Capture the cell that displays the provided text and extract its [X, Y] central coordinate. 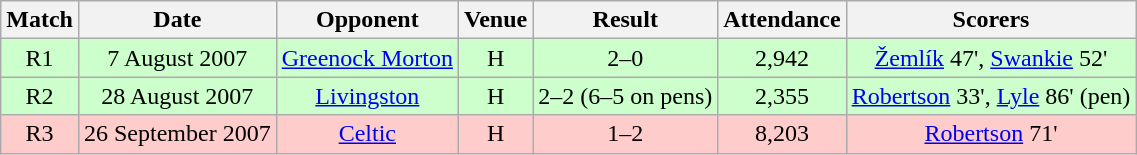
1–2 [626, 134]
26 September 2007 [177, 134]
Robertson 71' [991, 134]
Žemlík 47', Swankie 52' [991, 58]
R2 [40, 96]
8,203 [782, 134]
Attendance [782, 20]
Venue [496, 20]
Greenock Morton [367, 58]
R3 [40, 134]
7 August 2007 [177, 58]
2,355 [782, 96]
Opponent [367, 20]
R1 [40, 58]
2–2 (6–5 on pens) [626, 96]
Date [177, 20]
2–0 [626, 58]
Match [40, 20]
28 August 2007 [177, 96]
Robertson 33', Lyle 86' (pen) [991, 96]
2,942 [782, 58]
Celtic [367, 134]
Result [626, 20]
Livingston [367, 96]
Scorers [991, 20]
